Detect which cell encompasses the target text, then output its [x, y] center coordinate. 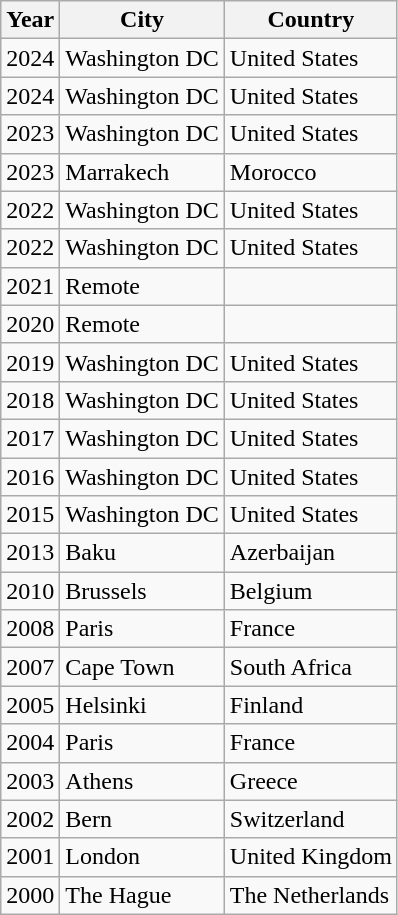
Baku [142, 553]
2007 [30, 667]
2015 [30, 515]
Helsinki [142, 705]
2008 [30, 629]
2004 [30, 743]
Switzerland [310, 819]
2021 [30, 286]
Marrakech [142, 172]
2010 [30, 591]
2019 [30, 362]
The Hague [142, 895]
Greece [310, 781]
2017 [30, 438]
Country [310, 20]
City [142, 20]
Brussels [142, 591]
2016 [30, 477]
2020 [30, 324]
Azerbaijan [310, 553]
Year [30, 20]
Athens [142, 781]
2013 [30, 553]
Cape Town [142, 667]
2002 [30, 819]
Bern [142, 819]
United Kingdom [310, 857]
London [142, 857]
2000 [30, 895]
South Africa [310, 667]
Morocco [310, 172]
2005 [30, 705]
2018 [30, 400]
2001 [30, 857]
2003 [30, 781]
The Netherlands [310, 895]
Belgium [310, 591]
Finland [310, 705]
